Provide the [X, Y] coordinate of the cell's center where the given text is located.  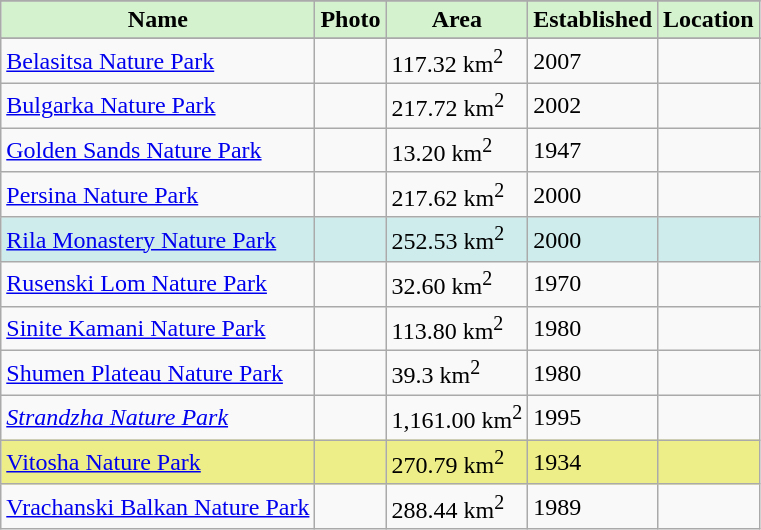
Name [158, 20]
Belasitsa Nature Park [158, 62]
Sinite Kamani Nature Park [158, 328]
Established [593, 20]
Shumen Plateau Nature Park [158, 374]
Rusenski Lom Nature Park [158, 284]
Golden Sands Nature Park [158, 150]
Area [457, 20]
1970 [593, 284]
288.44 km2 [457, 506]
39.3 km2 [457, 374]
1995 [593, 418]
217.62 km2 [457, 194]
Location [709, 20]
Vitosha Nature Park [158, 462]
13.20 km2 [457, 150]
113.80 km2 [457, 328]
2002 [593, 106]
Rila Monastery Nature Park [158, 240]
252.53 km2 [457, 240]
32.60 km2 [457, 284]
1934 [593, 462]
Photo [350, 20]
217.72 km2 [457, 106]
117.32 km2 [457, 62]
1989 [593, 506]
1947 [593, 150]
Persina Nature Park [158, 194]
270.79 km2 [457, 462]
2007 [593, 62]
Bulgarka Nature Park [158, 106]
Strandzha Nature Park [158, 418]
1,161.00 km2 [457, 418]
Vrachanski Balkan Nature Park [158, 506]
